Return [x, y] of the center of cell containing provided text 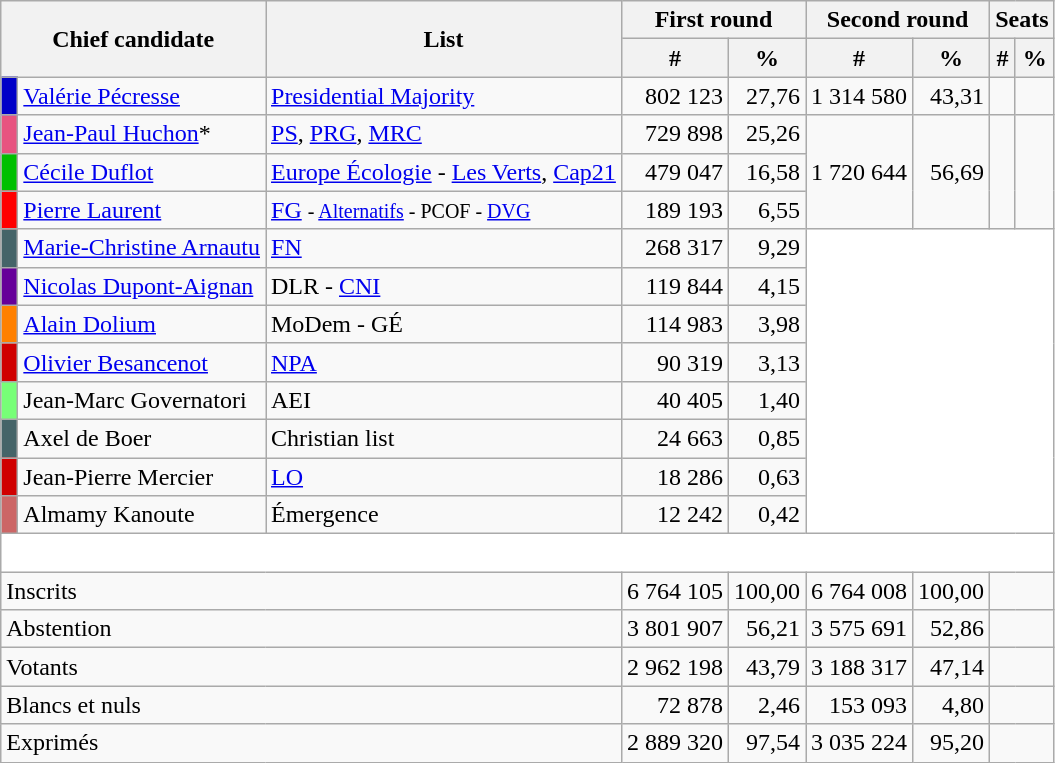
802 123 [674, 96]
Jean-Paul Huchon* [142, 134]
3 188 317 [860, 667]
97,54 [766, 743]
3 575 691 [860, 629]
52,86 [952, 629]
56,21 [766, 629]
4,15 [766, 286]
479 047 [674, 172]
2 889 320 [674, 743]
FG - Alternatifs - PCOF - DVG [444, 210]
LO [444, 477]
43,79 [766, 667]
Blancs et nuls [312, 705]
1 720 644 [860, 172]
Christian list [444, 438]
Presidential Majority [444, 96]
153 093 [860, 705]
Seats [1022, 20]
27,76 [766, 96]
268 317 [674, 248]
90 319 [674, 362]
6 764 105 [674, 591]
Valérie Pécresse [142, 96]
43,31 [952, 96]
56,69 [952, 172]
119 844 [674, 286]
25,26 [766, 134]
MoDem - GÉ [444, 324]
1,40 [766, 400]
Cécile Duflot [142, 172]
1 314 580 [860, 96]
Émergence [444, 515]
189 193 [674, 210]
Jean-Marc Governatori [142, 400]
Alain Dolium [142, 324]
6,55 [766, 210]
4,80 [952, 705]
Nicolas Dupont-Aignan [142, 286]
0,63 [766, 477]
Jean-Pierre Mercier [142, 477]
16,58 [766, 172]
3,98 [766, 324]
114 983 [674, 324]
0,42 [766, 515]
729 898 [674, 134]
AEI [444, 400]
0,85 [766, 438]
Inscrits [312, 591]
72 878 [674, 705]
FN [444, 248]
PS, PRG, MRC [444, 134]
3 801 907 [674, 629]
Almamy Kanoute [142, 515]
47,14 [952, 667]
Exprimés [312, 743]
95,20 [952, 743]
3 035 224 [860, 743]
6 764 008 [860, 591]
NPA [444, 362]
Axel de Boer [142, 438]
2,46 [766, 705]
12 242 [674, 515]
Votants [312, 667]
Marie-Christine Arnautu [142, 248]
First round [713, 20]
Abstention [312, 629]
Chief candidate [134, 39]
18 286 [674, 477]
40 405 [674, 400]
2 962 198 [674, 667]
Pierre Laurent [142, 210]
Second round [898, 20]
9,29 [766, 248]
3,13 [766, 362]
24 663 [674, 438]
Olivier Besancenot [142, 362]
List [444, 39]
Europe Écologie - Les Verts, Cap21 [444, 172]
DLR - CNI [444, 286]
